Determine the [x, y] coordinate at the center of the cell enclosing the given text.  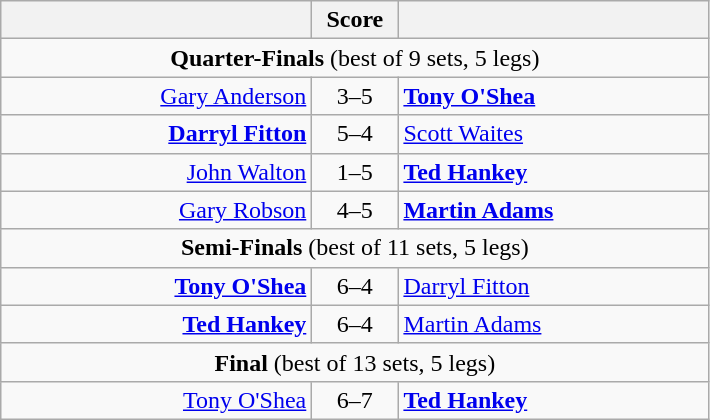
6–7 [355, 400]
Score [355, 20]
3–5 [355, 96]
Scott Waites [554, 134]
4–5 [355, 210]
Semi-Finals (best of 11 sets, 5 legs) [355, 248]
John Walton [156, 172]
Final (best of 13 sets, 5 legs) [355, 362]
Gary Robson [156, 210]
5–4 [355, 134]
Quarter-Finals (best of 9 sets, 5 legs) [355, 58]
1–5 [355, 172]
Gary Anderson [156, 96]
